Locate the cell with the specified text and output its [x, y] center coordinate. 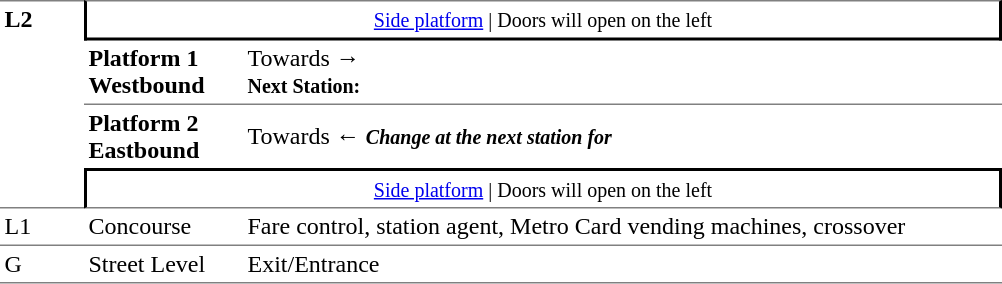
Towards ← Change at the next station for [622, 136]
Concourse [164, 226]
L1 [42, 226]
Towards → Next Station: [622, 72]
Platform 1Westbound [164, 72]
L2 [42, 104]
Exit/Entrance [622, 264]
Street Level [164, 264]
G [42, 264]
Platform 2Eastbound [164, 136]
Fare control, station agent, Metro Card vending machines, crossover [622, 226]
